Output the [x, y] coordinate of the center of the cell containing the given text.  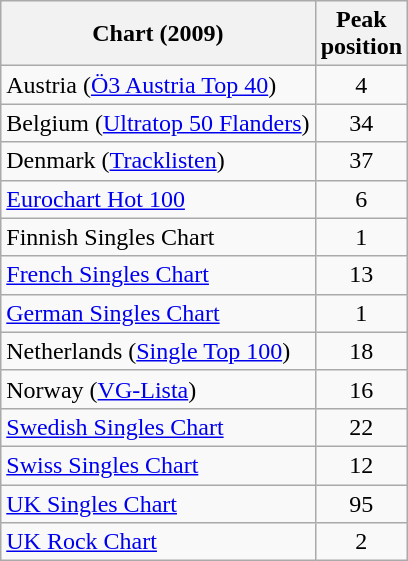
Finnish Singles Chart [158, 237]
French Singles Chart [158, 275]
18 [361, 351]
Eurochart Hot 100 [158, 199]
UK Rock Chart [158, 542]
95 [361, 503]
Norway (VG-Lista) [158, 389]
2 [361, 542]
Austria (Ö3 Austria Top 40) [158, 85]
6 [361, 199]
37 [361, 161]
4 [361, 85]
Denmark (Tracklisten) [158, 161]
Belgium (Ultratop 50 Flanders) [158, 123]
Peakposition [361, 34]
Chart (2009) [158, 34]
22 [361, 427]
34 [361, 123]
UK Singles Chart [158, 503]
Swedish Singles Chart [158, 427]
Swiss Singles Chart [158, 465]
12 [361, 465]
16 [361, 389]
13 [361, 275]
Netherlands (Single Top 100) [158, 351]
German Singles Chart [158, 313]
